Return the (x, y) coordinate for the center point of the cell that contains the specified text.  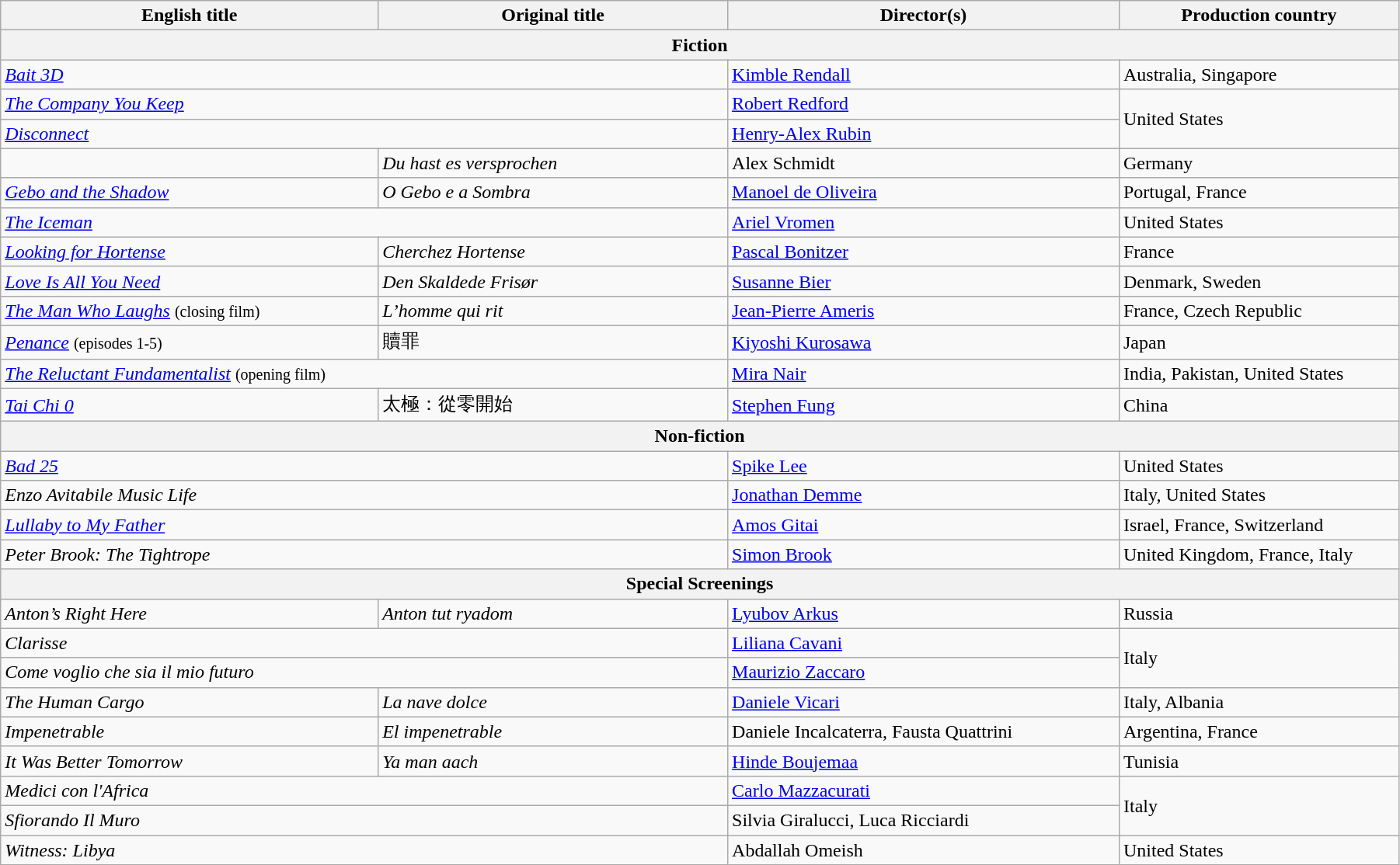
Australia, Singapore (1259, 75)
Jean-Pierre Ameris (924, 311)
Disconnect (364, 134)
France, Czech Republic (1259, 311)
Carlo Mazzacurati (924, 790)
Kiyoshi Kurosawa (924, 342)
Japan (1259, 342)
The Iceman (364, 222)
Anton tut ryadom (553, 613)
Daniele Vicari (924, 702)
Italy, United States (1259, 495)
Penance (episodes 1-5) (190, 342)
Israel, France, Switzerland (1259, 525)
Special Screenings (700, 584)
Amos Gitai (924, 525)
Portugal, France (1259, 193)
Cherchez Hortense (553, 252)
Ariel Vromen (924, 222)
The Company You Keep (364, 104)
Witness: Libya (364, 850)
Du hast es versprochen (553, 163)
Clarisse (364, 643)
Fiction (700, 45)
Daniele Incalcaterra, Fausta Quattrini (924, 731)
Bad 25 (364, 466)
Original title (553, 16)
Tai Chi 0 (190, 405)
La nave dolce (553, 702)
France (1259, 252)
Enzo Avitabile Music Life (364, 495)
Argentina, France (1259, 731)
Alex Schmidt (924, 163)
Henry-Alex Rubin (924, 134)
Manoel de Oliveira (924, 193)
Sfiorando Il Muro (364, 820)
Stephen Fung (924, 405)
Kimble Rendall (924, 75)
Looking for Hortense (190, 252)
Peter Brook: The Tightrope (364, 554)
Russia (1259, 613)
Come voglio che sia il mio futuro (364, 672)
Maurizio Zaccaro (924, 672)
Robert Redford (924, 104)
O Gebo e a Sombra (553, 193)
Anton’s Right Here (190, 613)
贖罪 (553, 342)
Abdallah Omeish (924, 850)
Production country (1259, 16)
El impenetrable (553, 731)
Germany (1259, 163)
太極：從零開始 (553, 405)
Impenetrable (190, 731)
China (1259, 405)
The Man Who Laughs (closing film) (190, 311)
Italy, Albania (1259, 702)
Spike Lee (924, 466)
Non-fiction (700, 436)
Lullaby to My Father (364, 525)
The Reluctant Fundamentalist (opening film) (364, 373)
Simon Brook (924, 554)
Jonathan Demme (924, 495)
United Kingdom, France, Italy (1259, 554)
Gebo and the Shadow (190, 193)
Tunisia (1259, 761)
It Was Better Tomorrow (190, 761)
L’homme qui rit (553, 311)
Mira Nair (924, 373)
Hinde Boujemaa (924, 761)
Silvia Giralucci, Luca Ricciardi (924, 820)
Ya man aach (553, 761)
Denmark, Sweden (1259, 281)
The Human Cargo (190, 702)
Director(s) (924, 16)
English title (190, 16)
Medici con l'Africa (364, 790)
India, Pakistan, United States (1259, 373)
Den Skaldede Frisør (553, 281)
Bait 3D (364, 75)
Pascal Bonitzer (924, 252)
Susanne Bier (924, 281)
Lyubov Arkus (924, 613)
Love Is All You Need (190, 281)
Liliana Cavani (924, 643)
